Return [x, y] of the center of cell containing provided text 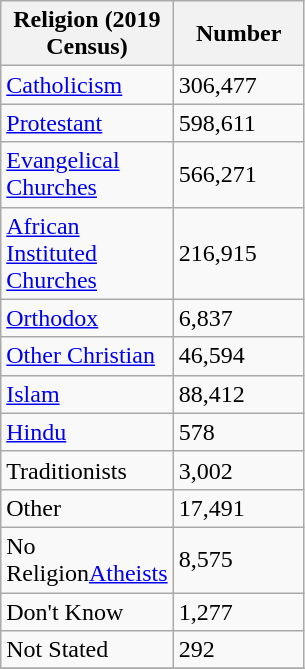
46,594 [238, 356]
Other [87, 508]
566,271 [238, 174]
598,611 [238, 123]
216,915 [238, 253]
Protestant [87, 123]
Islam [87, 394]
8,575 [238, 560]
292 [238, 650]
Traditionists [87, 470]
Not Stated [87, 650]
1,277 [238, 611]
Don't Know [87, 611]
3,002 [238, 470]
Evangelical Churches [87, 174]
17,491 [238, 508]
Orthodox [87, 318]
Hindu [87, 432]
No ReligionAtheists [87, 560]
88,412 [238, 394]
578 [238, 432]
306,477 [238, 85]
Number [238, 34]
African Instituted Churches [87, 253]
Catholicism [87, 85]
6,837 [238, 318]
Religion (2019 Census) [87, 34]
Other Christian [87, 356]
